Determine the [x, y] coordinate at the center of the cell enclosing the given text.  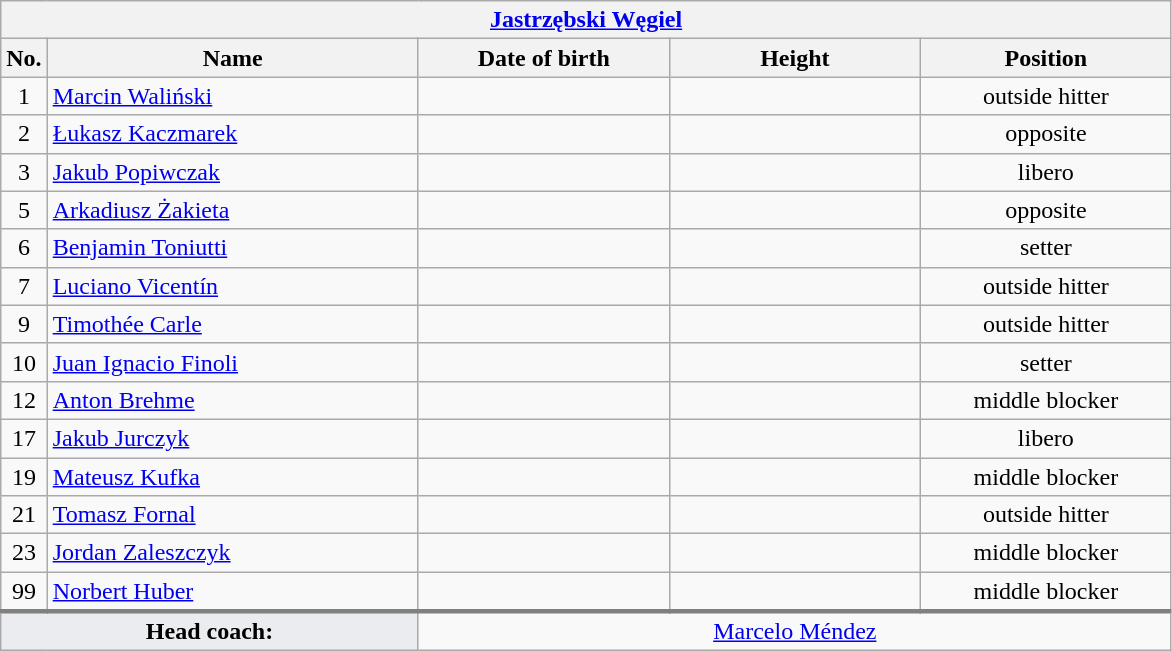
Łukasz Kaczmarek [232, 134]
Juan Ignacio Finoli [232, 362]
Jakub Popiwczak [232, 172]
23 [24, 553]
Mateusz Kufka [232, 477]
Tomasz Fornal [232, 515]
17 [24, 438]
12 [24, 400]
No. [24, 58]
99 [24, 592]
Marcin Waliński [232, 96]
2 [24, 134]
Date of birth [544, 58]
Timothée Carle [232, 324]
Anton Brehme [232, 400]
7 [24, 286]
Arkadiusz Żakieta [232, 210]
Head coach: [210, 631]
Height [794, 58]
5 [24, 210]
21 [24, 515]
9 [24, 324]
Jastrzębski Węgiel [586, 20]
Position [1046, 58]
1 [24, 96]
Jakub Jurczyk [232, 438]
Jordan Zaleszczyk [232, 553]
6 [24, 248]
Luciano Vicentín [232, 286]
Name [232, 58]
Norbert Huber [232, 592]
Benjamin Toniutti [232, 248]
3 [24, 172]
Marcelo Méndez [794, 631]
19 [24, 477]
10 [24, 362]
